Extract the (X, Y) coordinate from the center of the cell holding the provided text.  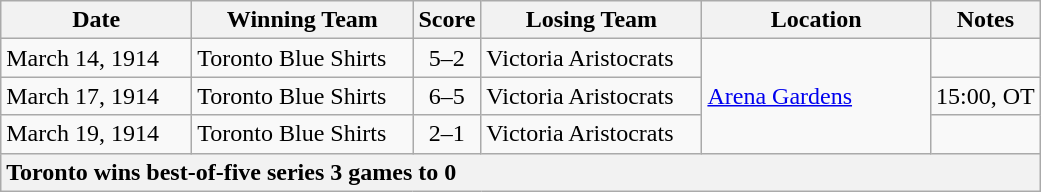
Notes (985, 20)
Losing Team (592, 20)
2–1 (447, 134)
15:00, OT (985, 96)
March 19, 1914 (96, 134)
5–2 (447, 58)
Score (447, 20)
March 17, 1914 (96, 96)
Location (816, 20)
Toronto wins best-of-five series 3 games to 0 (520, 172)
Arena Gardens (816, 96)
6–5 (447, 96)
March 14, 1914 (96, 58)
Winning Team (302, 20)
Date (96, 20)
